Provide the (X, Y) coordinate of the cell's center where the given text is located.  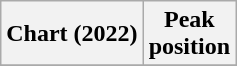
Peakposition (189, 34)
Chart (2022) (72, 34)
